Find where the given text appears and provide that cell's center as [X, Y] coordinate. 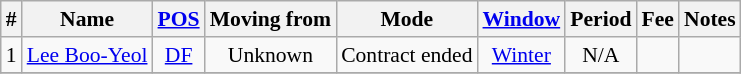
N/A [600, 55]
DF [179, 55]
Lee Boo-Yeol [88, 55]
Fee [657, 19]
Unknown [270, 55]
Window [521, 19]
POS [179, 19]
Contract ended [406, 55]
Moving from [270, 19]
Notes [710, 19]
Mode [406, 19]
Name [88, 19]
1 [12, 55]
Winter [521, 55]
# [12, 19]
Period [600, 19]
